Extract the (X, Y) coordinate from the center of the cell holding the provided text.  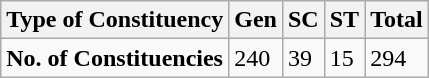
Total (397, 20)
No. of Constituencies (115, 58)
SC (303, 20)
Gen (256, 20)
294 (397, 58)
ST (344, 20)
39 (303, 58)
Type of Constituency (115, 20)
240 (256, 58)
15 (344, 58)
